For the text-containing cell, return its midpoint in (X, Y) coordinate format. 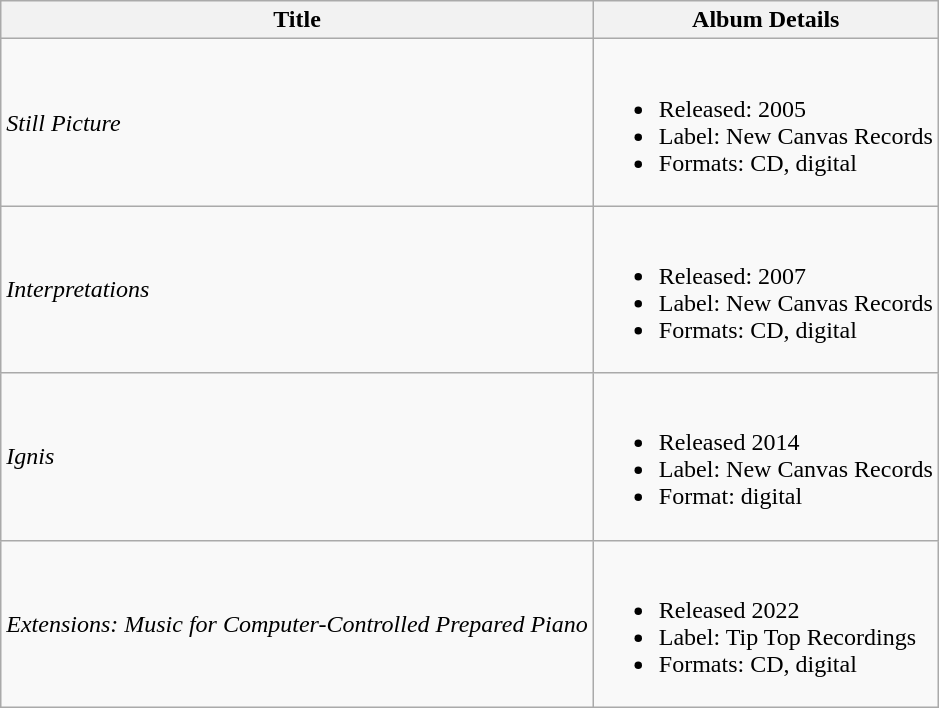
Ignis (298, 456)
Extensions: Music for Computer-Controlled Prepared Piano (298, 624)
Album Details (766, 20)
Released: 2005Label: New Canvas RecordsFormats: CD, digital (766, 122)
Released: 2007Label: New Canvas RecordsFormats: CD, digital (766, 290)
Released 2022Label: Tip Top RecordingsFormats: CD, digital (766, 624)
Title (298, 20)
Released 2014Label: New Canvas RecordsFormat: digital (766, 456)
Still Picture (298, 122)
Interpretations (298, 290)
